Return (X, Y) of the center of cell containing provided text 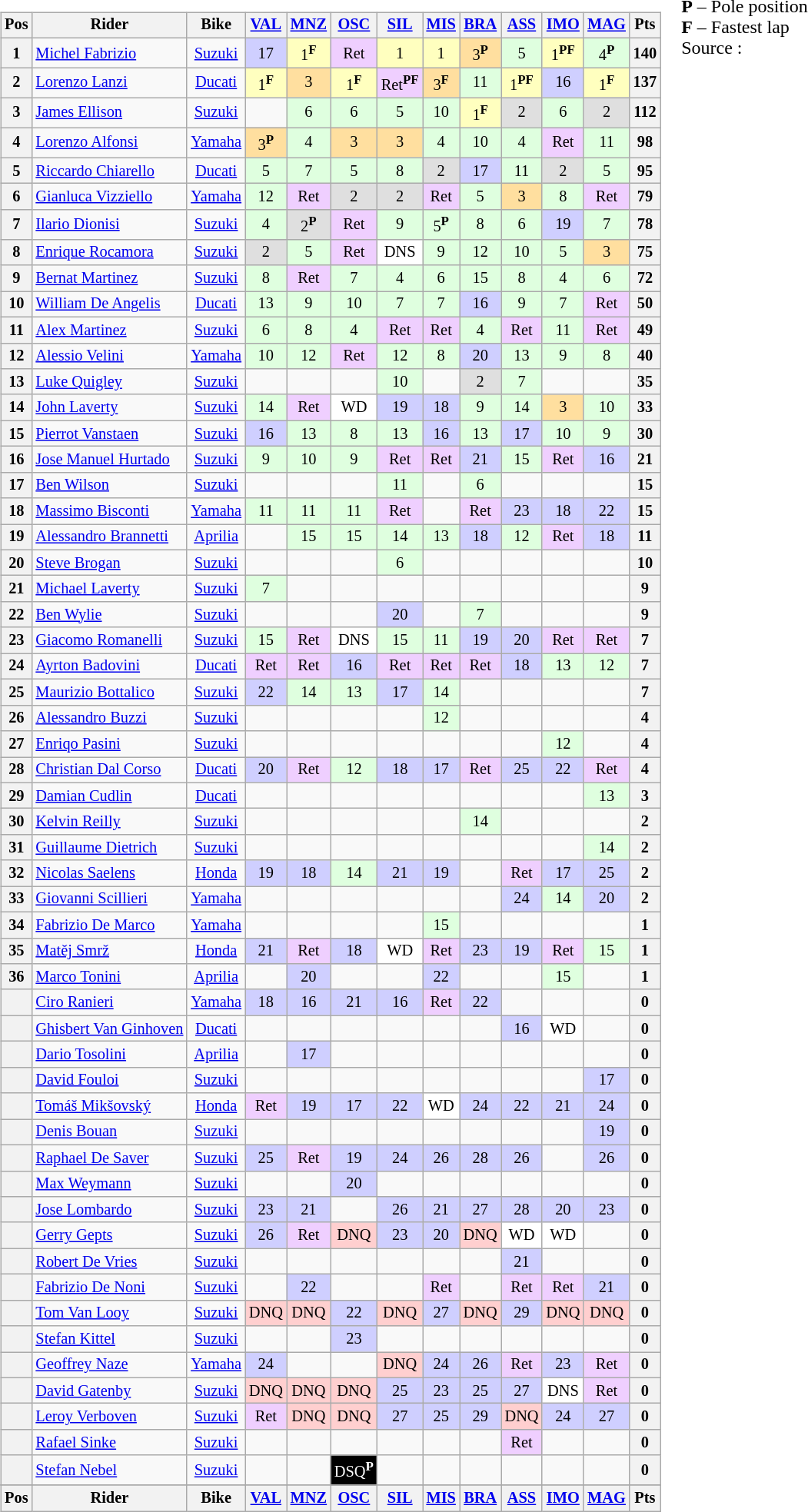
Alessio Velini (109, 356)
34 (16, 925)
32 (16, 873)
Ben Wilson (109, 485)
36 (16, 977)
Matěj Smrž (109, 951)
Enriqo Pasini (109, 744)
Geoffrey Naze (109, 1365)
78 (645, 224)
Damian Cudlin (109, 796)
Gerry Gepts (109, 1235)
Alex Martinez (109, 330)
5P (441, 224)
140 (645, 52)
31 (16, 847)
40 (645, 356)
Fabrizio De Marco (109, 925)
Tom Van Looy (109, 1313)
2P (309, 224)
Robert De Vries (109, 1261)
Dario Tosolini (109, 1055)
79 (645, 197)
95 (645, 171)
Nicolas Saelens (109, 873)
Giacomo Romanelli (109, 640)
DSQP (354, 1470)
Lorenzo Lanzi (109, 83)
Luke Quigley (109, 382)
James Ellison (109, 112)
Ghisbert Van Ginhoven (109, 1028)
John Laverty (109, 407)
3F (441, 83)
Michel Fabrizio (109, 52)
137 (645, 83)
David Fouloi (109, 1080)
William De Angelis (109, 304)
Steve Brogan (109, 563)
Jose Lombardo (109, 1210)
Ayrton Badovini (109, 666)
David Gatenby (109, 1391)
Kelvin Reilly (109, 822)
Maurizio Bottalico (109, 693)
Leroy Verboven (109, 1417)
Stefan Nebel (109, 1470)
Tomáš Mikšovský (109, 1106)
Marco Tonini (109, 977)
Rafael Sinke (109, 1443)
50 (645, 304)
Massimo Bisconti (109, 511)
Ciro Ranieri (109, 1002)
Ilario Dionisi (109, 224)
Michael Laverty (109, 589)
Enrique Rocamora (109, 252)
4P (607, 52)
Stefan Kittel (109, 1339)
98 (645, 143)
Raphael De Saver (109, 1158)
Bernat Martinez (109, 278)
Jose Manuel Hurtado (109, 460)
Fabrizio De Noni (109, 1288)
Gianluca Vizziello (109, 197)
Riccardo Chiarello (109, 171)
Alessandro Buzzi (109, 718)
Giovanni Scillieri (109, 899)
Guillaume Dietrich (109, 847)
Alessandro Brannetti (109, 537)
RetPF (400, 83)
Lorenzo Alfonsi (109, 143)
Ben Wylie (109, 615)
Pierrot Vanstaen (109, 434)
72 (645, 278)
Max Weymann (109, 1184)
Christian Dal Corso (109, 769)
75 (645, 252)
49 (645, 330)
112 (645, 112)
Denis Bouan (109, 1132)
